Return the [x, y] coordinate for the center point of the cell that contains the specified text.  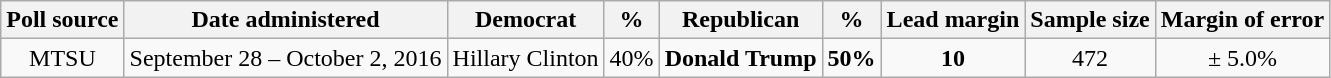
Democrat [526, 20]
40% [632, 58]
Republican [740, 20]
± 5.0% [1242, 58]
Donald Trump [740, 58]
Lead margin [953, 20]
Margin of error [1242, 20]
MTSU [62, 58]
Date administered [286, 20]
472 [1090, 58]
September 28 – October 2, 2016 [286, 58]
Sample size [1090, 20]
Hillary Clinton [526, 58]
10 [953, 58]
Poll source [62, 20]
50% [852, 58]
